Find where the given text appears and provide that cell's center as [X, Y] coordinate. 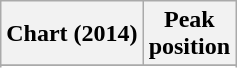
Chart (2014) [72, 34]
Peakposition [189, 34]
